Capture the cell that displays the provided text and extract its (x, y) central coordinate. 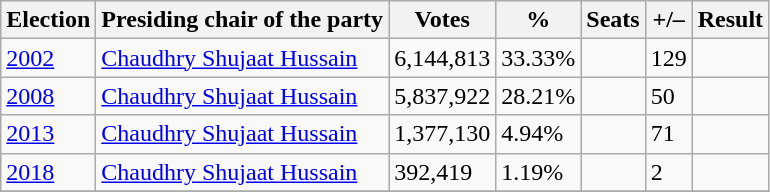
2 (668, 172)
Election (48, 20)
4.94% (538, 134)
71 (668, 134)
28.21% (538, 96)
Result (730, 20)
1,377,130 (442, 134)
2008 (48, 96)
2013 (48, 134)
50 (668, 96)
392,419 (442, 172)
129 (668, 58)
5,837,922 (442, 96)
Votes (442, 20)
2018 (48, 172)
+/– (668, 20)
2002 (48, 58)
1.19% (538, 172)
6,144,813 (442, 58)
% (538, 20)
Seats (613, 20)
33.33% (538, 58)
Presiding chair of the party (242, 20)
